Determine the [x, y] coordinate at the center of the cell enclosing the given text.  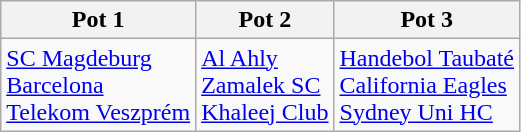
Pot 3 [427, 20]
SC Magdeburg Barcelona Telekom Veszprém [98, 85]
Handebol Taubaté California Eagles Sydney Uni HC [427, 85]
Al Ahly Zamalek SC Khaleej Club [265, 85]
Pot 1 [98, 20]
Pot 2 [265, 20]
